Extract the (x, y) coordinate from the center of the cell holding the provided text.  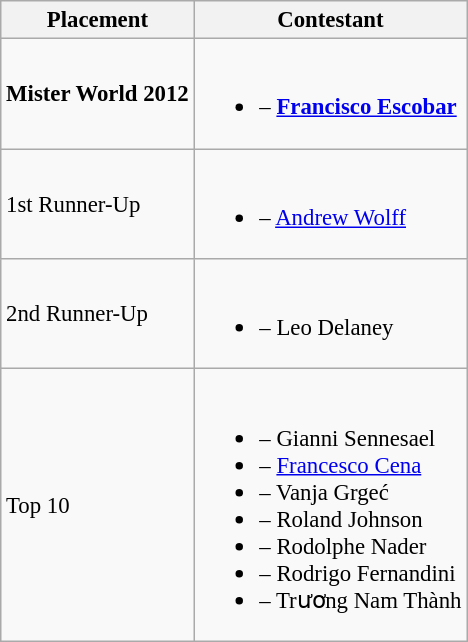
– Gianni Sennesael – Francesco Cena – Vanja Grgeć – Roland Johnson – Rodolphe Nader – Rodrigo Fernandini – Trương Nam Thành (330, 505)
Top 10 (98, 505)
Contestant (330, 20)
1st Runner-Up (98, 204)
– Andrew Wolff (330, 204)
Placement (98, 20)
– Francisco Escobar (330, 94)
Mister World 2012 (98, 94)
2nd Runner-Up (98, 314)
– Leo Delaney (330, 314)
